From the cell containing the given text, extract its center point as (x, y) coordinate. 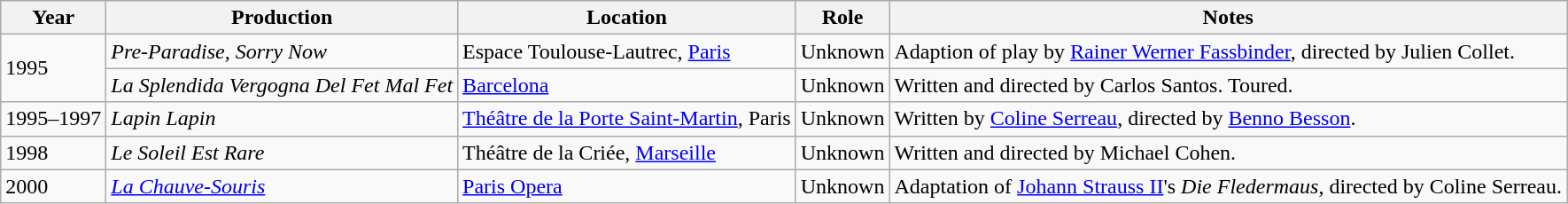
Written and directed by Michael Cohen. (1228, 153)
Notes (1228, 18)
Paris Opera (627, 186)
Adaptation of Johann Strauss II's Die Fledermaus, directed by Coline Serreau. (1228, 186)
Lapin Lapin (282, 119)
La Splendida Vergogna Del Fet Mal Fet (282, 85)
Adaption of play by Rainer Werner Fassbinder, directed by Julien Collet. (1228, 51)
Le Soleil Est Rare (282, 153)
Role (842, 18)
1995–1997 (53, 119)
Théâtre de la Porte Saint-Martin, Paris (627, 119)
Espace Toulouse-Lautrec, Paris (627, 51)
Production (282, 18)
Pre-Paradise, Sorry Now (282, 51)
Written by Coline Serreau, directed by Benno Besson. (1228, 119)
2000 (53, 186)
Location (627, 18)
Barcelona (627, 85)
Year (53, 18)
La Chauve-Souris (282, 186)
1998 (53, 153)
Théâtre de la Criée, Marseille (627, 153)
1995 (53, 68)
Written and directed by Carlos Santos. Toured. (1228, 85)
